Output the (X, Y) coordinate of the center of the cell containing the given text.  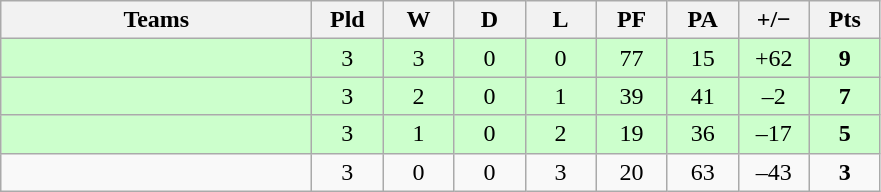
41 (702, 96)
Pts (844, 20)
+62 (774, 58)
Teams (156, 20)
15 (702, 58)
PF (632, 20)
19 (632, 134)
L (560, 20)
–17 (774, 134)
–43 (774, 172)
W (418, 20)
5 (844, 134)
77 (632, 58)
PA (702, 20)
Pld (348, 20)
39 (632, 96)
–2 (774, 96)
+/− (774, 20)
7 (844, 96)
9 (844, 58)
63 (702, 172)
36 (702, 134)
20 (632, 172)
D (490, 20)
